Detect which cell encompasses the target text, then output its (X, Y) center coordinate. 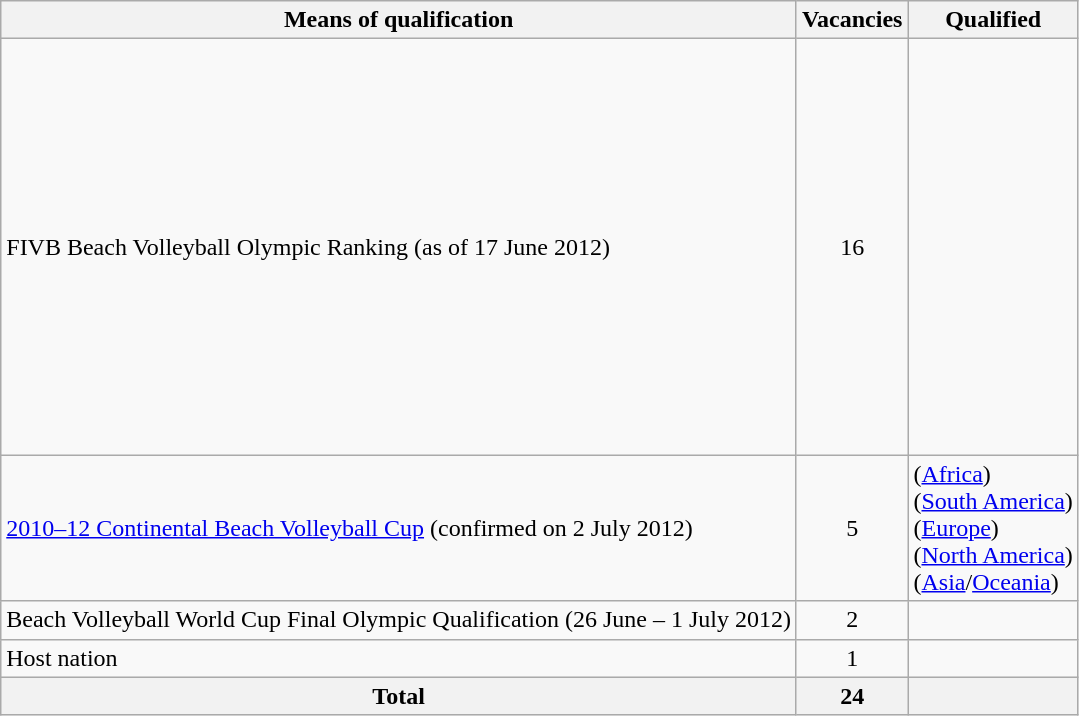
Host nation (399, 658)
24 (852, 696)
2 (852, 620)
1 (852, 658)
(Africa) (South America) (Europe) (North America) (Asia/Oceania) (993, 528)
Vacancies (852, 20)
Means of qualification (399, 20)
Beach Volleyball World Cup Final Olympic Qualification (26 June – 1 July 2012) (399, 620)
16 (852, 247)
FIVB Beach Volleyball Olympic Ranking (as of 17 June 2012) (399, 247)
Total (399, 696)
5 (852, 528)
Qualified (993, 20)
2010–12 Continental Beach Volleyball Cup (confirmed on 2 July 2012) (399, 528)
